Identify which cell holds the provided text, then report its (x, y) central coordinate. 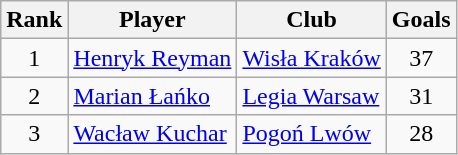
Marian Łańko (152, 96)
1 (34, 58)
Legia Warsaw (312, 96)
Wacław Kuchar (152, 134)
Rank (34, 20)
37 (421, 58)
Pogoń Lwów (312, 134)
28 (421, 134)
Goals (421, 20)
Wisła Kraków (312, 58)
2 (34, 96)
31 (421, 96)
Player (152, 20)
Henryk Reyman (152, 58)
Club (312, 20)
3 (34, 134)
